Locate the cell with the specified text and output its [x, y] center coordinate. 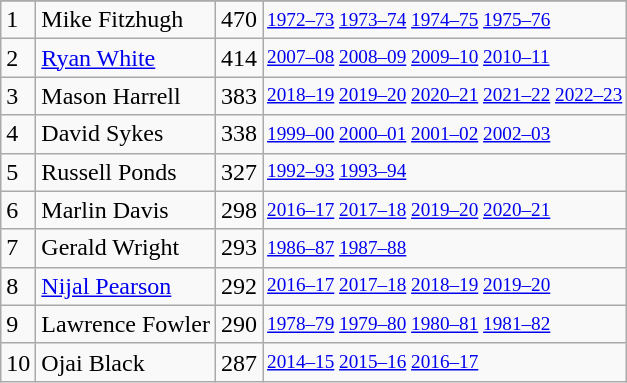
470 [238, 20]
2 [18, 58]
Russell Ponds [126, 172]
290 [238, 324]
9 [18, 324]
Mike Fitzhugh [126, 20]
3 [18, 96]
Lawrence Fowler [126, 324]
327 [238, 172]
4 [18, 134]
8 [18, 286]
5 [18, 172]
2014–15 2015–16 2016–17 [445, 362]
David Sykes [126, 134]
Nijal Pearson [126, 286]
2016–17 2017–18 2018–19 2019–20 [445, 286]
2016–17 2017–18 2019–20 2020–21 [445, 210]
Marlin Davis [126, 210]
Ojai Black [126, 362]
1999–00 2000–01 2001–02 2002–03 [445, 134]
Ryan White [126, 58]
292 [238, 286]
Gerald Wright [126, 248]
Mason Harrell [126, 96]
414 [238, 58]
1986–87 1987–88 [445, 248]
7 [18, 248]
2018–19 2019–20 2020–21 2021–22 2022–23 [445, 96]
1978–79 1979–80 1980–81 1981–82 [445, 324]
298 [238, 210]
1 [18, 20]
383 [238, 96]
287 [238, 362]
293 [238, 248]
6 [18, 210]
10 [18, 362]
1992–93 1993–94 [445, 172]
338 [238, 134]
2007–08 2008–09 2009–10 2010–11 [445, 58]
1972–73 1973–74 1974–75 1975–76 [445, 20]
